Search for the cell housing the specified text and yield its (x, y) center coordinate. 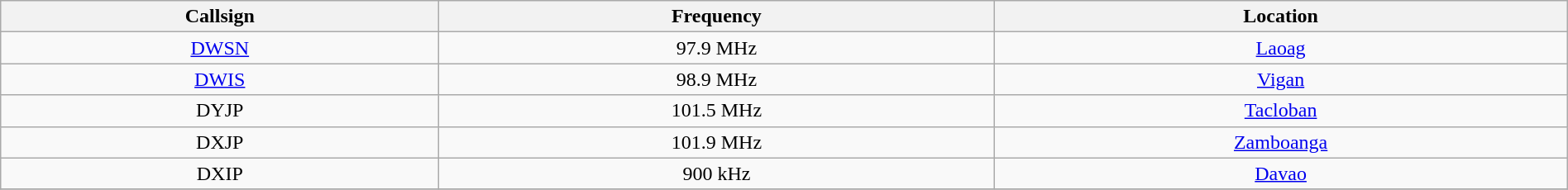
DXJP (220, 142)
Vigan (1280, 79)
Frequency (716, 17)
Davao (1280, 173)
DYJP (220, 111)
900 kHz (716, 173)
Callsign (220, 17)
Laoag (1280, 48)
98.9 MHz (716, 79)
DWIS (220, 79)
Tacloban (1280, 111)
DWSN (220, 48)
97.9 MHz (716, 48)
101.9 MHz (716, 142)
101.5 MHz (716, 111)
Location (1280, 17)
DXIP (220, 173)
Zamboanga (1280, 142)
